For the text-containing cell, return its midpoint in [X, Y] coordinate format. 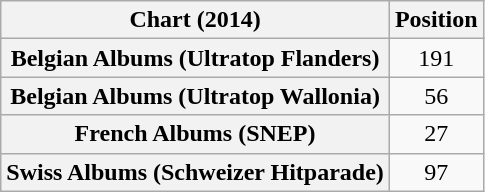
Belgian Albums (Ultratop Wallonia) [196, 96]
Chart (2014) [196, 20]
56 [436, 96]
191 [436, 58]
97 [436, 172]
Position [436, 20]
Belgian Albums (Ultratop Flanders) [196, 58]
27 [436, 134]
French Albums (SNEP) [196, 134]
Swiss Albums (Schweizer Hitparade) [196, 172]
